Scan for the cell matching the given text and deliver its (x, y) coordinate at center. 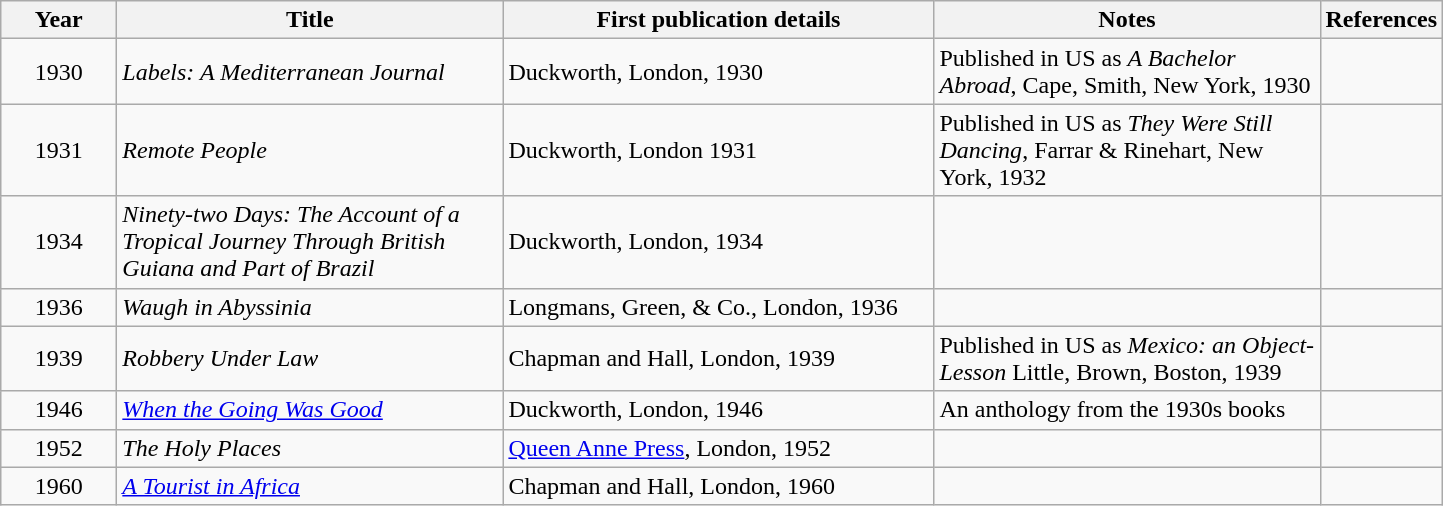
Robbery Under Law (310, 358)
1931 (59, 150)
1960 (59, 486)
1952 (59, 448)
Year (59, 20)
References (1382, 20)
Duckworth, London, 1946 (718, 410)
Chapman and Hall, London, 1960 (718, 486)
Published in US as A Bachelor Abroad, Cape, Smith, New York, 1930 (1127, 72)
Chapman and Hall, London, 1939 (718, 358)
Duckworth, London, 1934 (718, 242)
1946 (59, 410)
1930 (59, 72)
Labels: A Mediterranean Journal (310, 72)
Title (310, 20)
First publication details (718, 20)
Notes (1127, 20)
A Tourist in Africa (310, 486)
1936 (59, 307)
Published in US as Mexico: an Object-Lesson Little, Brown, Boston, 1939 (1127, 358)
Ninety-two Days: The Account of a Tropical Journey Through British Guiana and Part of Brazil (310, 242)
Published in US as They Were Still Dancing, Farrar & Rinehart, New York, 1932 (1127, 150)
Waugh in Abyssinia (310, 307)
Duckworth, London 1931 (718, 150)
Remote People (310, 150)
The Holy Places (310, 448)
1939 (59, 358)
Queen Anne Press, London, 1952 (718, 448)
An anthology from the 1930s books (1127, 410)
1934 (59, 242)
Duckworth, London, 1930 (718, 72)
Longmans, Green, & Co., London, 1936 (718, 307)
When the Going Was Good (310, 410)
